Scan for the cell matching the given text and deliver its [X, Y] coordinate at center. 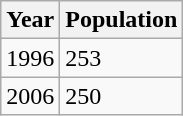
1996 [30, 58]
Population [122, 20]
250 [122, 96]
253 [122, 58]
Year [30, 20]
2006 [30, 96]
